Output the (x, y) coordinate of the center of the cell containing the given text.  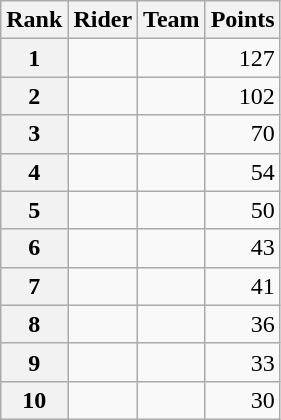
4 (34, 172)
7 (34, 286)
30 (242, 400)
5 (34, 210)
41 (242, 286)
102 (242, 96)
Points (242, 20)
9 (34, 362)
33 (242, 362)
8 (34, 324)
36 (242, 324)
127 (242, 58)
Team (172, 20)
2 (34, 96)
50 (242, 210)
1 (34, 58)
Rider (103, 20)
70 (242, 134)
3 (34, 134)
43 (242, 248)
10 (34, 400)
Rank (34, 20)
6 (34, 248)
54 (242, 172)
